Return [X, Y] of the center of cell containing provided text 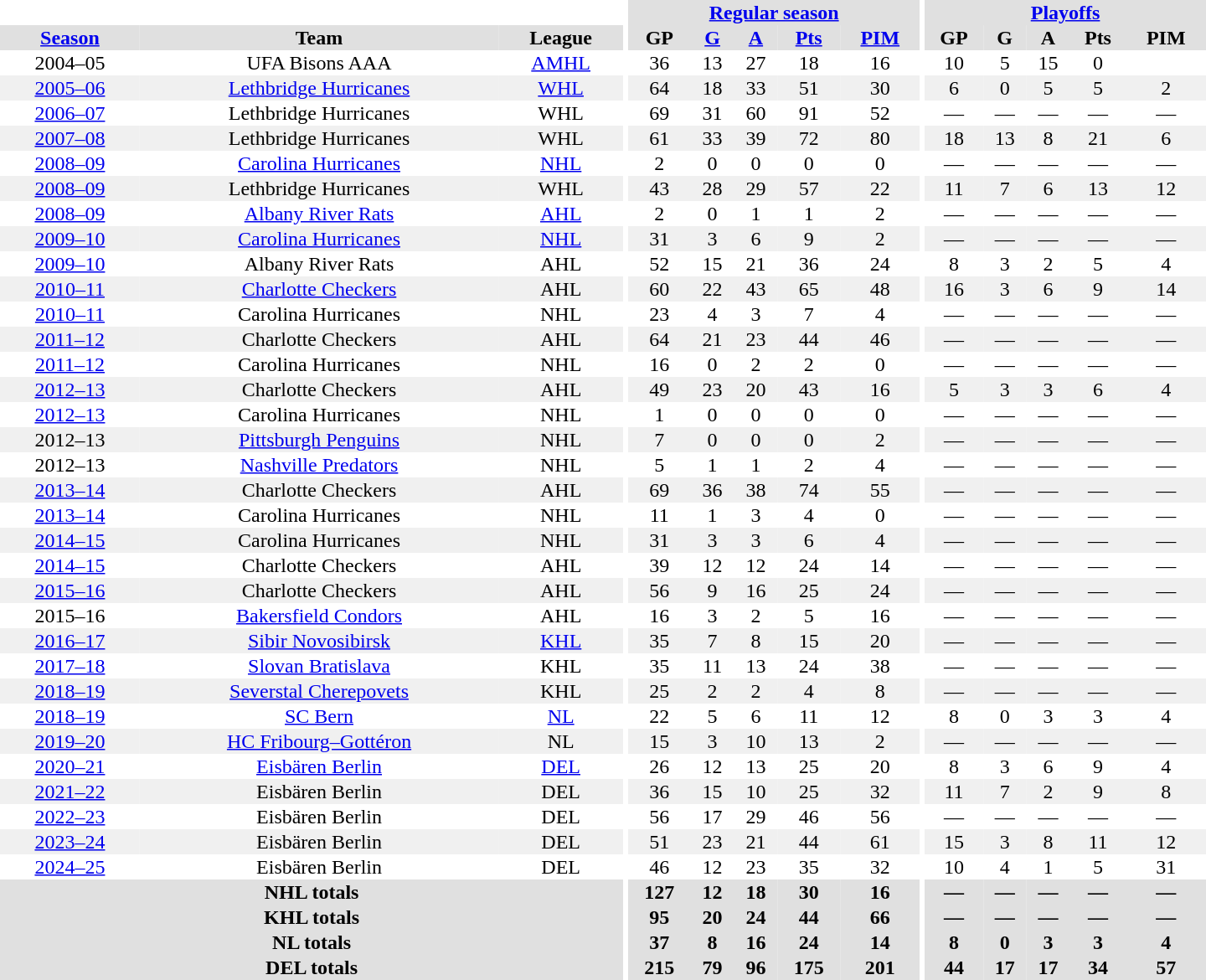
2019–20 [70, 741]
Regular season [774, 13]
48 [879, 289]
NL totals [312, 942]
Team [319, 38]
Season [70, 38]
SC Bern [319, 716]
2022–23 [70, 817]
74 [809, 490]
34 [1097, 967]
96 [756, 967]
Playoffs [1065, 13]
65 [809, 289]
NHL totals [312, 892]
2006–07 [70, 113]
2023–24 [70, 842]
49 [660, 389]
80 [879, 138]
175 [809, 967]
95 [660, 917]
2004–05 [70, 63]
Nashville Predators [319, 465]
Bakersfield Condors [319, 616]
2007–08 [70, 138]
2017–18 [70, 666]
DEL totals [312, 967]
66 [879, 917]
72 [809, 138]
League [561, 38]
27 [756, 63]
Sibir Novosibirsk [319, 641]
91 [809, 113]
2024–25 [70, 867]
UFA Bisons AAA [319, 63]
2016–17 [70, 641]
55 [879, 490]
Pittsburgh Penguins [319, 440]
201 [879, 967]
2021–22 [70, 792]
Severstal Cherepovets [319, 691]
28 [713, 188]
2005–06 [70, 88]
215 [660, 967]
37 [660, 942]
26 [660, 766]
79 [713, 967]
HC Fribourg–Gottéron [319, 741]
KHL totals [312, 917]
127 [660, 892]
Slovan Bratislava [319, 666]
AMHL [561, 63]
2020–21 [70, 766]
